Capture the cell that displays the provided text and extract its [X, Y] central coordinate. 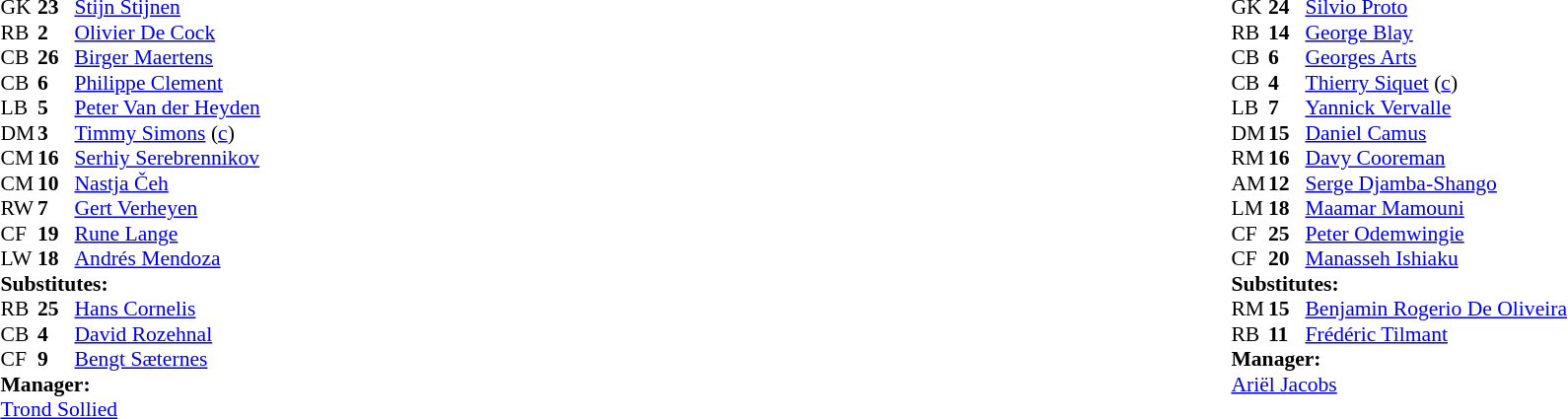
26 [56, 58]
12 [1287, 183]
5 [56, 107]
AM [1249, 183]
Davy Cooreman [1436, 159]
Georges Arts [1436, 58]
Nastja Čeh [168, 183]
Timmy Simons (c) [168, 133]
10 [56, 183]
RW [19, 208]
20 [1287, 259]
Birger Maertens [168, 58]
Peter Odemwingie [1436, 234]
Olivier De Cock [168, 33]
3 [56, 133]
Andrés Mendoza [168, 259]
Ariël Jacobs [1398, 384]
11 [1287, 334]
Hans Cornelis [168, 309]
Manasseh Ishiaku [1436, 259]
LM [1249, 208]
9 [56, 360]
LW [19, 259]
14 [1287, 33]
Daniel Camus [1436, 133]
2 [56, 33]
Thierry Siquet (c) [1436, 83]
Bengt Sæternes [168, 360]
Philippe Clement [168, 83]
Serhiy Serebrennikov [168, 159]
Serge Djamba-Shango [1436, 183]
Benjamin Rogerio De Oliveira [1436, 309]
Yannick Vervalle [1436, 107]
David Rozehnal [168, 334]
Gert Verheyen [168, 208]
19 [56, 234]
Frédéric Tilmant [1436, 334]
George Blay [1436, 33]
Peter Van der Heyden [168, 107]
Maamar Mamouni [1436, 208]
Rune Lange [168, 234]
